Capture the cell that displays the provided text and extract its (X, Y) central coordinate. 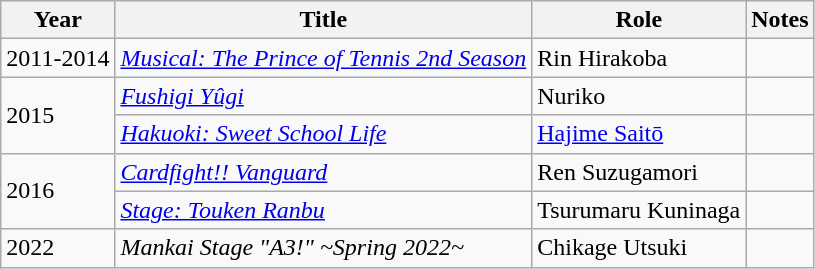
Stage: Touken Ranbu (324, 210)
Rin Hirakoba (639, 58)
Title (324, 20)
2015 (58, 115)
Musical: The Prince of Tennis 2nd Season (324, 58)
Hakuoki: Sweet School Life (324, 134)
Ren Suzugamori (639, 172)
Mankai Stage "A3!" ~Spring 2022~ (324, 248)
Year (58, 20)
Fushigi Yûgi (324, 96)
Cardfight!! Vanguard (324, 172)
2011-2014 (58, 58)
Nuriko (639, 96)
Notes (780, 20)
Hajime Saitō (639, 134)
Role (639, 20)
Chikage Utsuki (639, 248)
2016 (58, 191)
2022 (58, 248)
Tsurumaru Kuninaga (639, 210)
